Provide the (X, Y) coordinate of the cell's center where the given text is located.  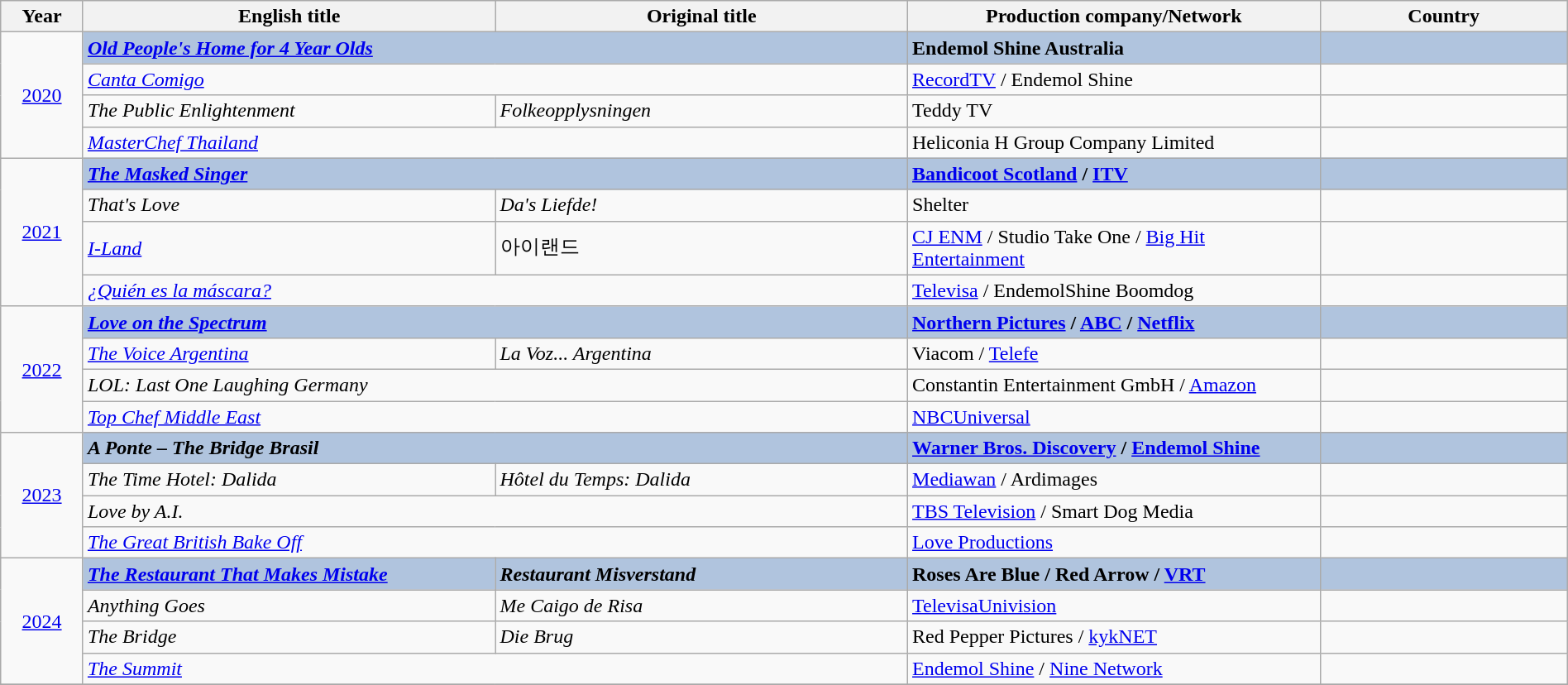
2021 (42, 232)
TelevisaUnivision (1115, 606)
Anything Goes (289, 606)
Northern Pictures / ABC / Netflix (1115, 322)
La Voz... Argentina (701, 353)
Love Productions (1115, 543)
Production company/Network (1115, 17)
MasterChef Thailand (495, 142)
LOL: Last One Laughing Germany (495, 385)
TBS Television / Smart Dog Media (1115, 511)
Televisa / EndemolShine Boomdog (1115, 290)
Canta Comigo (495, 79)
NBCUniversal (1115, 416)
2020 (42, 95)
2023 (42, 496)
Constantin Entertainment GmbH / Amazon (1115, 385)
RecordTV / Endemol Shine (1115, 79)
The Summit (495, 668)
The Voice Argentina (289, 353)
Red Pepper Pictures / kykNET (1115, 637)
Warner Bros. Discovery / Endemol Shine (1115, 448)
Die Brug (701, 637)
The Restaurant That Makes Mistake (289, 574)
Original title (701, 17)
That's Love (289, 205)
English title (289, 17)
Folkeopplysningen (701, 111)
The Time Hotel: Dalida (289, 480)
Viacom / Telefe (1115, 353)
아이랜드 (701, 248)
Bandicoot Scotland / ITV (1115, 174)
The Public Enlightenment (289, 111)
Mediawan / Ardimages (1115, 480)
Endemol Shine Australia (1115, 48)
CJ ENM / Studio Take One / Big Hit Entertainment (1115, 248)
Endemol Shine / Nine Network (1115, 668)
Da's Liefde! (701, 205)
Hôtel du Temps: Dalida (701, 480)
A Ponte – The Bridge Brasil (495, 448)
Love on the Spectrum (495, 322)
Me Caigo de Risa (701, 606)
The Masked Singer (495, 174)
¿Quién es la máscara? (495, 290)
Love by A.I. (495, 511)
I-Land (289, 248)
Year (42, 17)
2022 (42, 369)
2024 (42, 621)
Teddy TV (1115, 111)
Country (1444, 17)
Old People's Home for 4 Year Olds (495, 48)
The Great British Bake Off (495, 543)
The Bridge (289, 637)
Top Chef Middle East (495, 416)
Shelter (1115, 205)
Restaurant Misverstand (701, 574)
Heliconia H Group Company Limited (1115, 142)
Roses Are Blue / Red Arrow / VRT (1115, 574)
